For the text-containing cell, return its midpoint in (x, y) coordinate format. 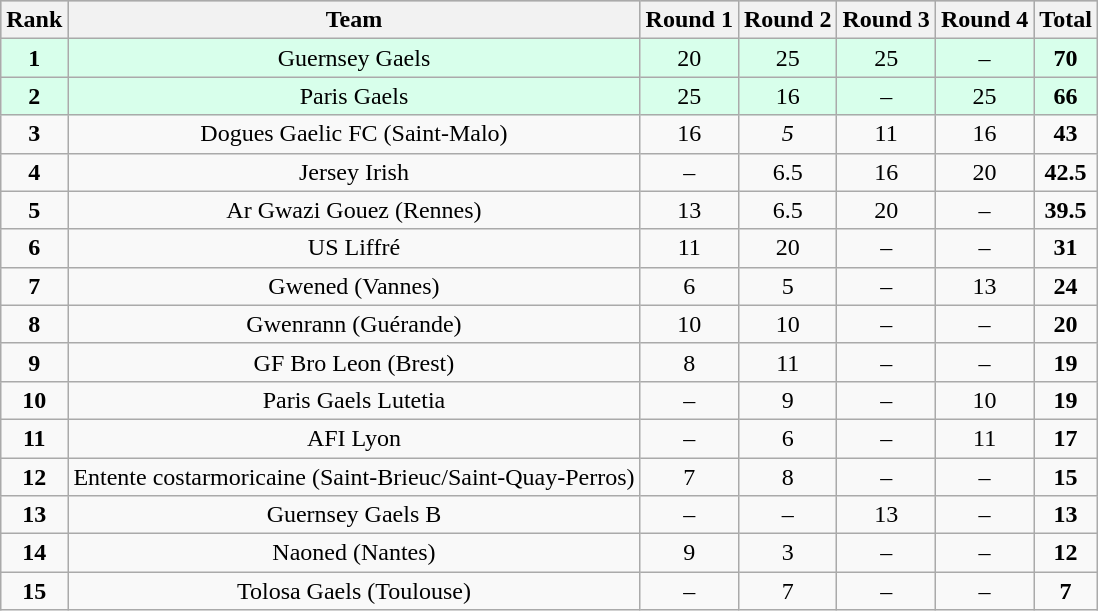
Guernsey Gaels B (354, 515)
17 (1066, 438)
Naoned (Nantes) (354, 553)
43 (1066, 134)
2 (34, 96)
Round 2 (787, 20)
Paris Gaels (354, 96)
US Liffré (354, 248)
Jersey Irish (354, 172)
70 (1066, 58)
Gwenrann (Guérande) (354, 324)
Entente costarmoricaine (Saint-Brieuc/Saint-Quay-Perros) (354, 477)
66 (1066, 96)
Tolosa Gaels (Toulouse) (354, 591)
4 (34, 172)
42.5 (1066, 172)
Round 3 (886, 20)
Guernsey Gaels (354, 58)
Dogues Gaelic FC (Saint-Malo) (354, 134)
Paris Gaels Lutetia (354, 400)
Round 4 (984, 20)
Gwened (Vannes) (354, 286)
24 (1066, 286)
1 (34, 58)
Round 1 (689, 20)
AFI Lyon (354, 438)
GF Bro Leon (Brest) (354, 362)
Rank (34, 20)
39.5 (1066, 210)
Team (354, 20)
14 (34, 553)
Ar Gwazi Gouez (Rennes) (354, 210)
31 (1066, 248)
Total (1066, 20)
